Return the (X, Y) coordinate for the center point of the cell that contains the specified text.  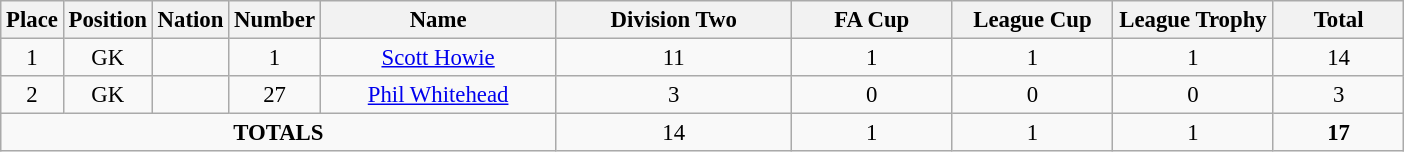
17 (1338, 133)
League Cup (1032, 20)
Nation (190, 20)
Total (1338, 20)
11 (674, 58)
Position (108, 20)
2 (32, 95)
FA Cup (872, 20)
Name (438, 20)
Place (32, 20)
Scott Howie (438, 58)
TOTALS (278, 133)
League Trophy (1194, 20)
Phil Whitehead (438, 95)
27 (275, 95)
Number (275, 20)
Division Two (674, 20)
